Scan for the cell matching the given text and deliver its [X, Y] coordinate at center. 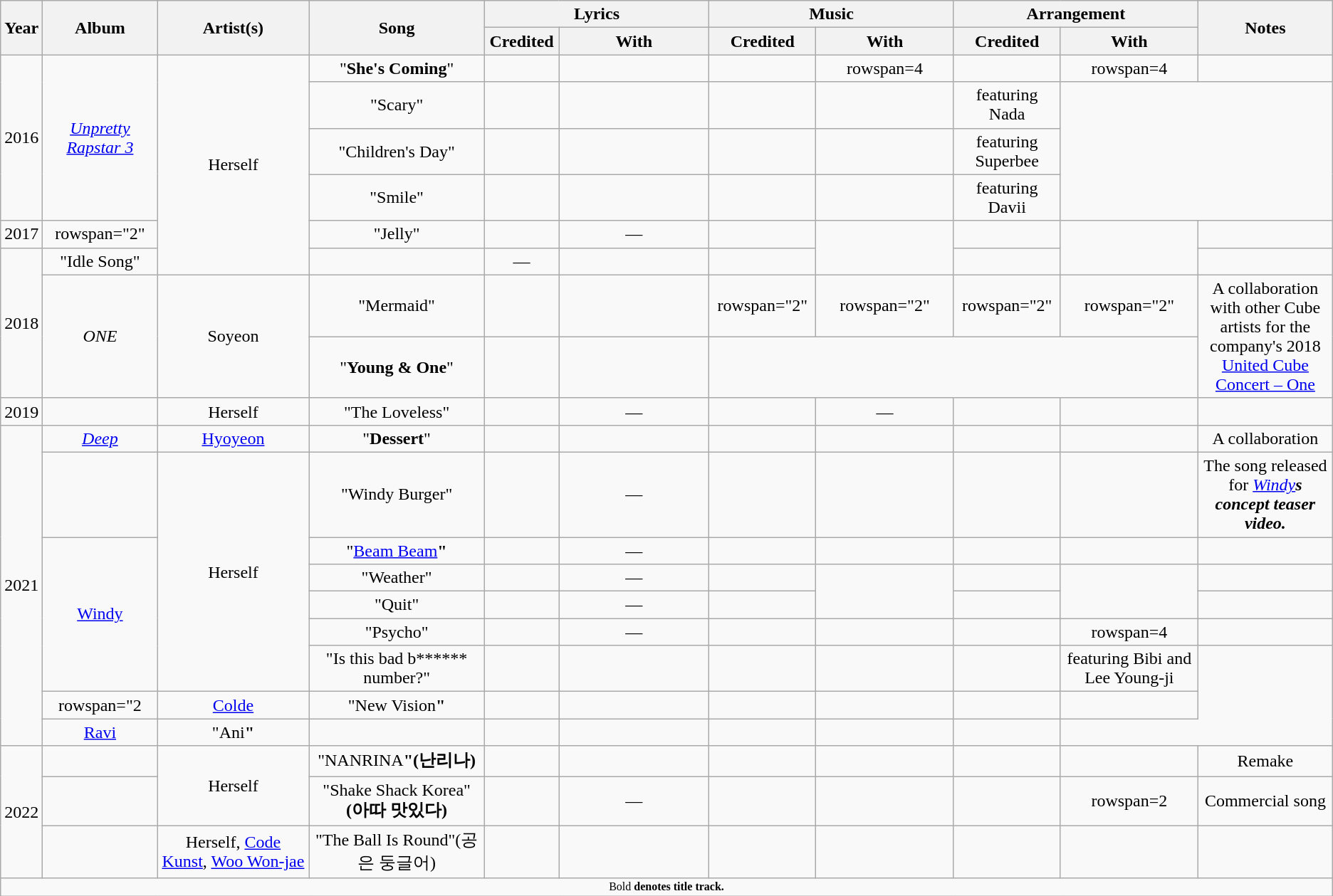
"Shake Shack Korea"(아따 맛있다) [397, 801]
2016 [21, 138]
2018 [21, 323]
"She's Coming" [397, 68]
Album [100, 28]
Herself, Code Kunst, Woo Won-jae [234, 852]
"Mermaid" [397, 306]
Arrangement [1075, 14]
Colde [234, 705]
"NANRINA"(난리나) [397, 761]
featuring Superbee [1007, 151]
"Quit" [397, 605]
"Is this bad b****** number?" [397, 669]
Hyoyeon [234, 438]
"Ani" [234, 732]
"Young & One" [397, 367]
"Jelly" [397, 234]
A collaboration [1266, 438]
2017 [21, 234]
A collaboration with other Cube artists for the company's 2018 United Cube Concert – One [1266, 336]
Remake [1266, 761]
rowspan="2 [100, 705]
Year [21, 28]
2022 [21, 812]
The song released for Windys concept teaser video. [1266, 494]
Soyeon [234, 336]
Song [397, 28]
Artist(s) [234, 28]
"Weather" [397, 578]
"Smile" [397, 198]
"Windy Burger" [397, 494]
Commercial song [1266, 801]
Unpretty Rapstar 3 [100, 138]
"Dessert" [397, 438]
2019 [21, 411]
featuring Nada [1007, 105]
Bold denotes title track. [666, 887]
ONE [100, 336]
"Scary" [397, 105]
featuring Davii [1007, 198]
"Children's Day" [397, 151]
Notes [1266, 28]
Windy [100, 613]
2021 [21, 585]
featuring Bibi and Lee Young-ji [1129, 669]
"The Loveless" [397, 411]
"The Ball Is Round"(공은 둥글어) [397, 852]
Ravi [100, 732]
"Beam Beam" [397, 550]
rowspan=2 [1129, 801]
"Idle Song" [100, 261]
Lyrics [597, 14]
"Psycho" [397, 632]
"New Vision" [397, 705]
Music [832, 14]
Deep [100, 438]
